For the text-containing cell, return its midpoint in (X, Y) coordinate format. 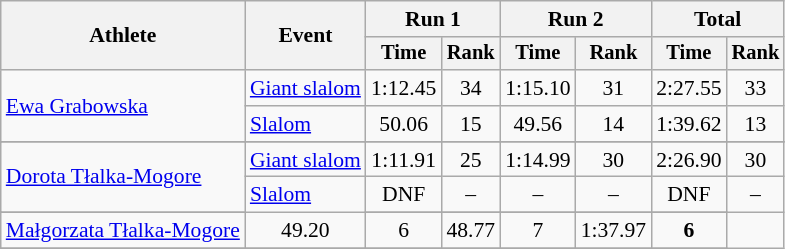
33 (756, 88)
Małgorzata Tłalka-Mogore (123, 231)
Total (718, 19)
13 (756, 124)
1:14.99 (538, 160)
25 (470, 160)
50.06 (404, 124)
2:26.90 (688, 160)
48.77 (470, 231)
34 (470, 88)
1:12.45 (404, 88)
Dorota Tłalka-Mogore (123, 178)
2:27.55 (688, 88)
49.56 (538, 124)
7 (538, 231)
Run 2 (576, 19)
15 (470, 124)
Event (306, 36)
31 (614, 88)
Run 1 (433, 19)
Ewa Grabowska (123, 106)
1:37.97 (614, 231)
14 (614, 124)
1:11.91 (404, 160)
1:39.62 (688, 124)
49.20 (306, 231)
1:15.10 (538, 88)
Athlete (123, 36)
